Output the [X, Y] coordinate of the center of the cell containing the given text.  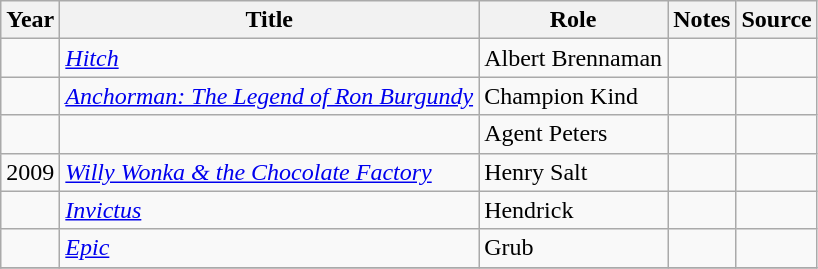
Year [30, 20]
Invictus [270, 210]
2009 [30, 172]
Hitch [270, 58]
Grub [574, 248]
Role [574, 20]
Notes [702, 20]
Epic [270, 248]
Title [270, 20]
Source [776, 20]
Hendrick [574, 210]
Willy Wonka & the Chocolate Factory [270, 172]
Champion Kind [574, 96]
Agent Peters [574, 134]
Albert Brennaman [574, 58]
Anchorman: The Legend of Ron Burgundy [270, 96]
Henry Salt [574, 172]
